Scan for the cell matching the given text and deliver its (x, y) coordinate at center. 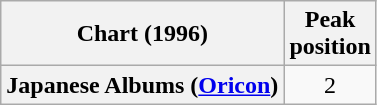
2 (330, 85)
Japanese Albums (Oricon) (142, 85)
Chart (1996) (142, 34)
Peak position (330, 34)
